Return (x, y) of the center of cell containing provided text 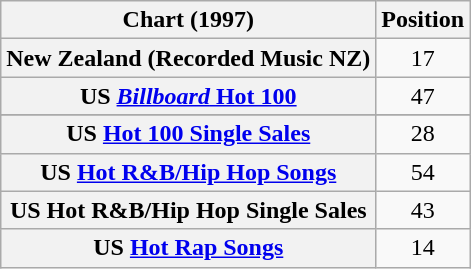
Chart (1997) (188, 20)
New Zealand (Recorded Music NZ) (188, 58)
54 (423, 172)
47 (423, 96)
Position (423, 20)
US Hot R&B/Hip Hop Songs (188, 172)
28 (423, 134)
14 (423, 248)
17 (423, 58)
US Hot R&B/Hip Hop Single Sales (188, 210)
43 (423, 210)
US Hot 100 Single Sales (188, 134)
US Hot Rap Songs (188, 248)
US Billboard Hot 100 (188, 96)
